For the text-containing cell, return its midpoint in (x, y) coordinate format. 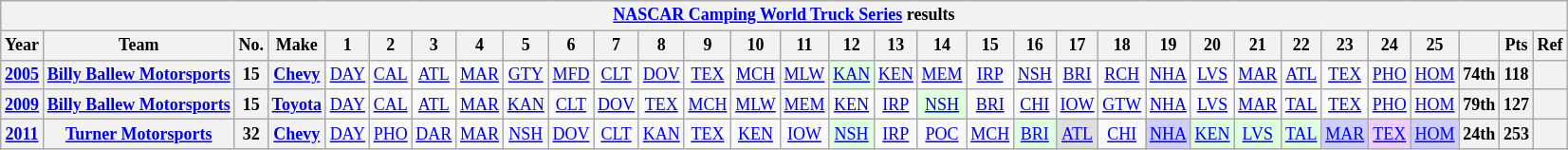
19 (1169, 46)
NASCAR Camping World Truck Series results (784, 15)
10 (755, 46)
Pts (1517, 46)
DAR (434, 133)
253 (1517, 133)
24th (1480, 133)
RCH (1122, 74)
32 (250, 133)
8 (661, 46)
Ref (1550, 46)
GTW (1122, 104)
13 (895, 46)
74th (1480, 74)
No. (250, 46)
2 (391, 46)
9 (708, 46)
6 (571, 46)
Turner Motorsports (138, 133)
25 (1434, 46)
POC (942, 133)
24 (1391, 46)
3 (434, 46)
14 (942, 46)
79th (1480, 104)
12 (852, 46)
23 (1345, 46)
1 (347, 46)
127 (1517, 104)
7 (617, 46)
16 (1036, 46)
4 (480, 46)
5 (526, 46)
2009 (23, 104)
17 (1078, 46)
2011 (23, 133)
2005 (23, 74)
GTY (526, 74)
MFD (571, 74)
118 (1517, 74)
Team (138, 46)
21 (1258, 46)
11 (804, 46)
Make (296, 46)
20 (1212, 46)
Year (23, 46)
18 (1122, 46)
Toyota (296, 104)
22 (1301, 46)
